Find where the given text appears and provide that cell's center as [X, Y] coordinate. 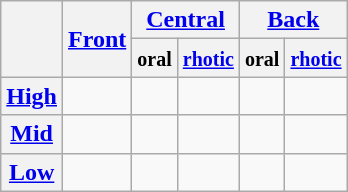
Mid [32, 134]
Central [186, 20]
Low [32, 172]
High [32, 96]
Back [293, 20]
Front [98, 39]
